Identify which cell holds the provided text, then report its (x, y) central coordinate. 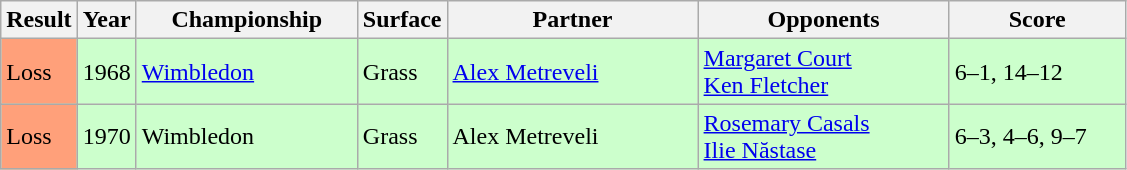
6–1, 14–12 (1037, 72)
Surface (402, 20)
Partner (572, 20)
1968 (106, 72)
Result (39, 20)
Championship (246, 20)
Year (106, 20)
Margaret Court Ken Fletcher (824, 72)
Opponents (824, 20)
Rosemary Casals Ilie Năstase (824, 136)
Score (1037, 20)
6–3, 4–6, 9–7 (1037, 136)
1970 (106, 136)
